Capture the cell that displays the provided text and extract its [X, Y] central coordinate. 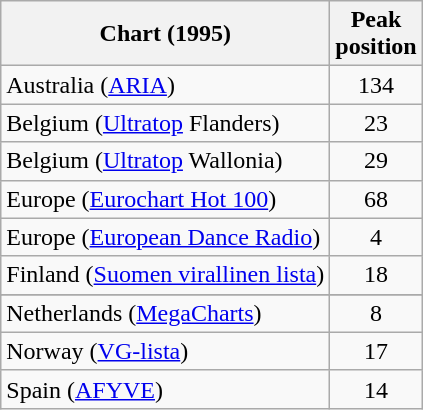
68 [376, 199]
29 [376, 161]
Finland (Suomen virallinen lista) [166, 275]
Europe (European Dance Radio) [166, 237]
Peakposition [376, 34]
Australia (ARIA) [166, 85]
Chart (1995) [166, 34]
Spain (AFYVE) [166, 389]
Belgium (Ultratop Wallonia) [166, 161]
14 [376, 389]
Netherlands (MegaCharts) [166, 313]
Norway (VG-lista) [166, 351]
134 [376, 85]
Europe (Eurochart Hot 100) [166, 199]
8 [376, 313]
18 [376, 275]
Belgium (Ultratop Flanders) [166, 123]
17 [376, 351]
4 [376, 237]
23 [376, 123]
